Capture the cell that displays the provided text and extract its (X, Y) central coordinate. 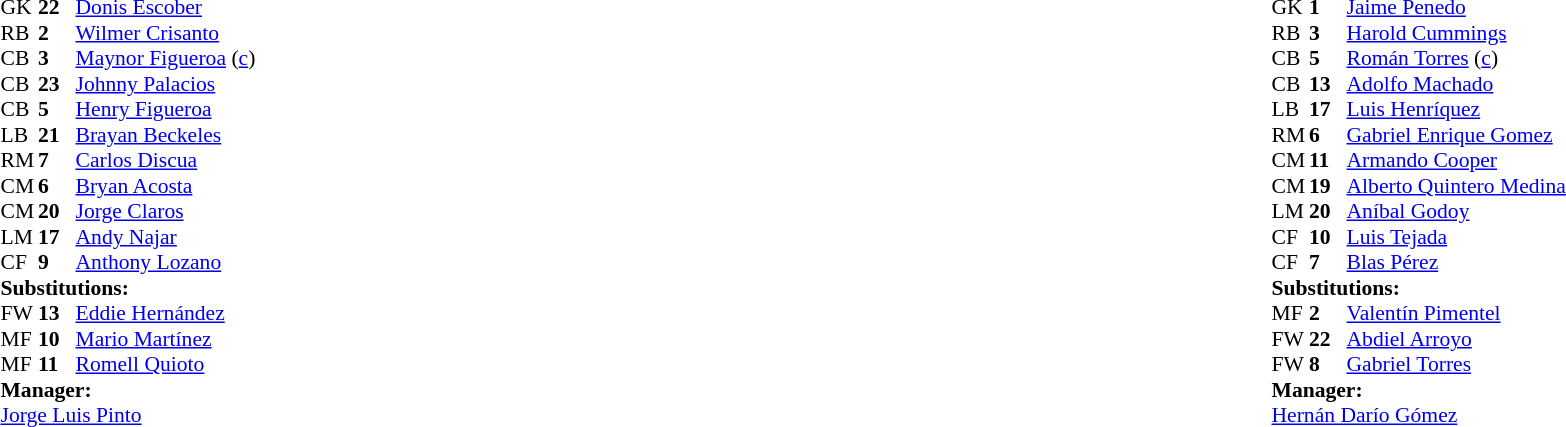
Brayan Beckeles (166, 135)
9 (57, 263)
Adolfo Machado (1456, 84)
Romell Quioto (166, 365)
Gabriel Enrique Gomez (1456, 135)
Valentín Pimentel (1456, 313)
Johnny Palacios (166, 84)
8 (1328, 365)
21 (57, 135)
Armando Cooper (1456, 161)
Luis Henríquez (1456, 109)
Gabriel Torres (1456, 365)
Jorge Claros (166, 211)
Bryan Acosta (166, 186)
Román Torres (c) (1456, 59)
19 (1328, 186)
Harold Cummings (1456, 33)
Blas Pérez (1456, 263)
22 (1328, 339)
Anthony Lozano (166, 263)
Aníbal Godoy (1456, 211)
Carlos Discua (166, 161)
Luis Tejada (1456, 237)
Mario Martínez (166, 339)
Abdiel Arroyo (1456, 339)
Maynor Figueroa (c) (166, 59)
Eddie Hernández (166, 313)
Henry Figueroa (166, 109)
Alberto Quintero Medina (1456, 186)
Wilmer Crisanto (166, 33)
23 (57, 84)
Andy Najar (166, 237)
